Search for the cell housing the specified text and yield its (x, y) center coordinate. 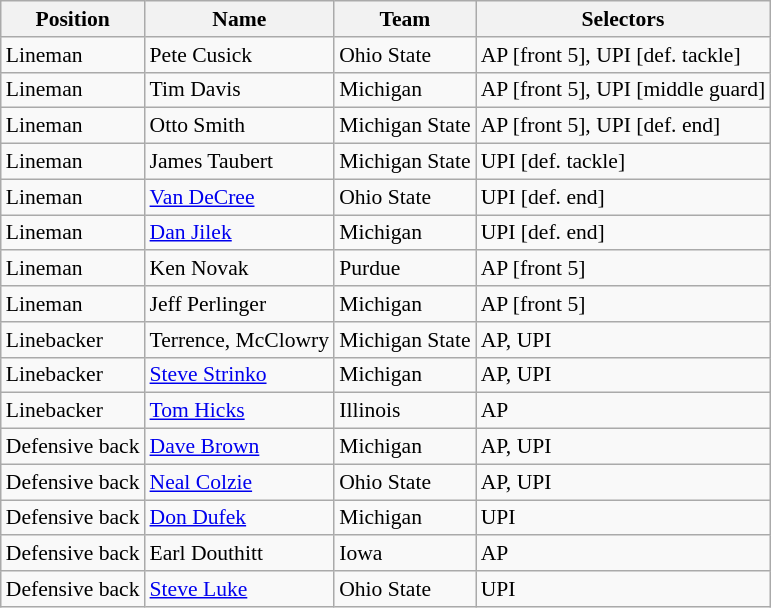
Van DeCree (240, 197)
Steve Luke (240, 589)
Illinois (404, 411)
Tom Hicks (240, 411)
Steve Strinko (240, 375)
Selectors (624, 19)
Jeff Perlinger (240, 304)
Iowa (404, 554)
Otto Smith (240, 126)
AP [front 5], UPI [def. tackle] (624, 55)
Dave Brown (240, 447)
Team (404, 19)
Earl Douthitt (240, 554)
Don Dufek (240, 518)
James Taubert (240, 162)
AP [front 5], UPI [middle guard] (624, 90)
AP [front 5], UPI [def. end] (624, 126)
UPI [def. tackle] (624, 162)
Tim Davis (240, 90)
Name (240, 19)
Neal Colzie (240, 482)
Position (73, 19)
Pete Cusick (240, 55)
Purdue (404, 269)
Terrence, McClowry (240, 340)
Ken Novak (240, 269)
Dan Jilek (240, 233)
